Output the (X, Y) coordinate of the center of the cell containing the given text.  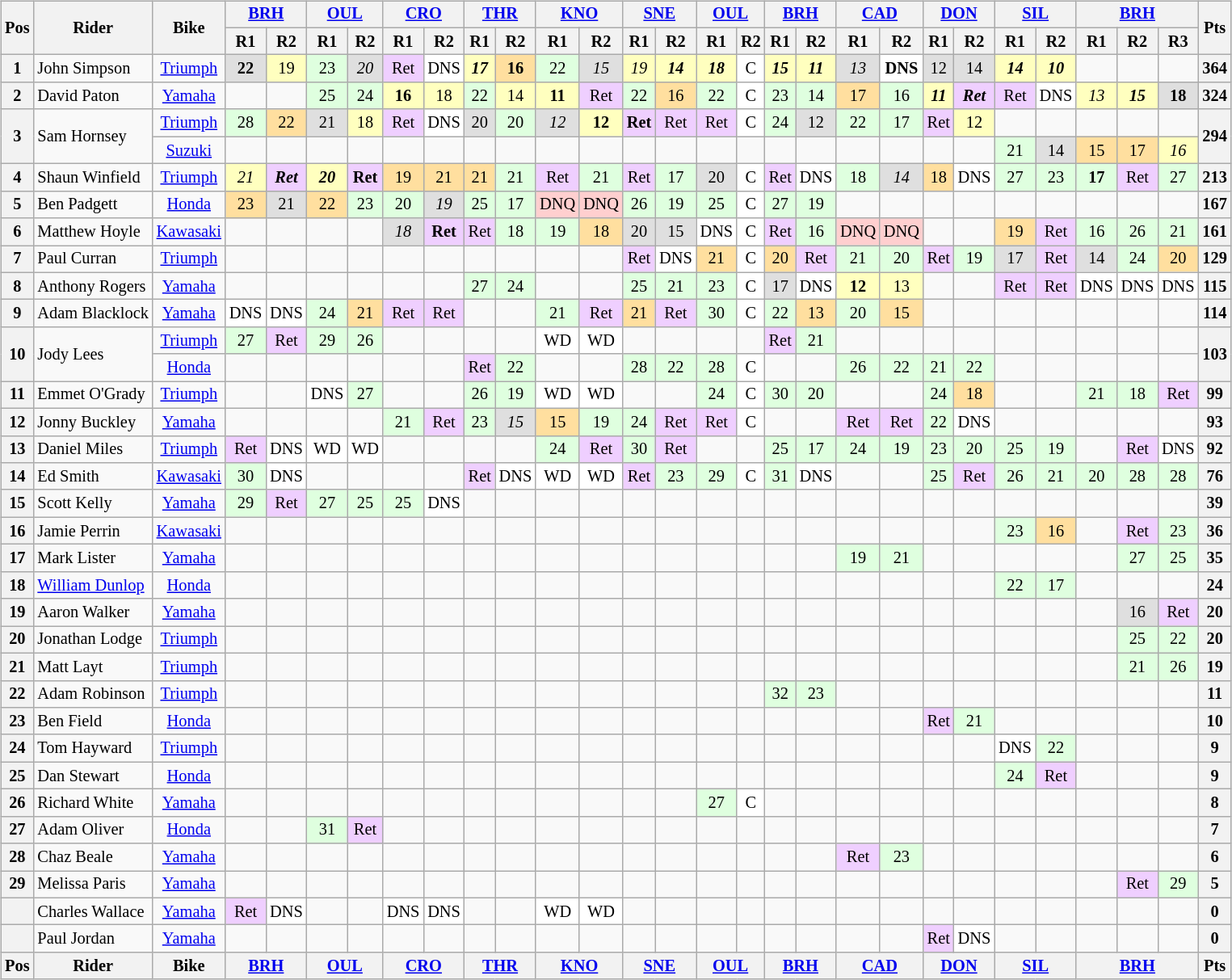
Shaun Winfield (92, 178)
Richard White (92, 803)
Ben Padgett (92, 204)
Paul Jordan (92, 939)
2 (17, 96)
Jonathan Lodge (92, 640)
35 (1215, 558)
Emmet O'Grady (92, 395)
Ben Field (92, 721)
Scott Kelly (92, 503)
R3 (1178, 41)
4 (17, 178)
Charles Wallace (92, 911)
Jody Lees (92, 354)
Chaz Beale (92, 857)
Paul Curran (92, 259)
76 (1215, 477)
167 (1215, 204)
36 (1215, 531)
Dan Stewart (92, 776)
Jamie Perrin (92, 531)
Jonny Buckley (92, 422)
294 (1215, 136)
114 (1215, 313)
1 (17, 69)
Suzuki (189, 150)
William Dunlop (92, 585)
Matthew Hoyle (92, 232)
Adam Blacklock (92, 313)
Mark Lister (92, 558)
Tom Hayward (92, 748)
John Simpson (92, 69)
Melissa Paris (92, 885)
364 (1215, 69)
103 (1215, 354)
92 (1215, 449)
129 (1215, 259)
99 (1215, 395)
Adam Oliver (92, 830)
Daniel Miles (92, 449)
32 (780, 694)
Matt Layt (92, 667)
Anthony Rogers (92, 286)
3 (17, 136)
Aaron Walker (92, 612)
115 (1215, 286)
Adam Robinson (92, 694)
Ed Smith (92, 477)
324 (1215, 96)
David Paton (92, 96)
93 (1215, 422)
39 (1215, 503)
213 (1215, 178)
Sam Hornsey (92, 136)
161 (1215, 232)
